For the text-containing cell, return its midpoint in [X, Y] coordinate format. 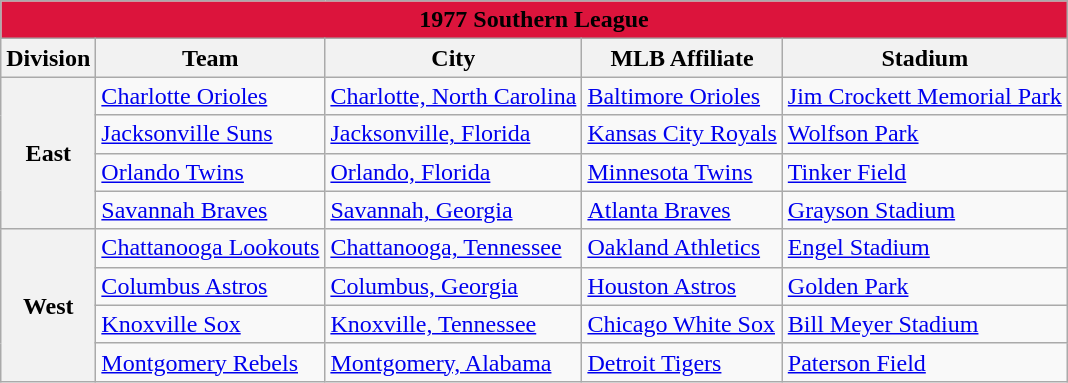
Chattanooga, Tennessee [454, 248]
Kansas City Royals [682, 134]
East [48, 153]
Detroit Tigers [682, 362]
Chattanooga Lookouts [210, 248]
Division [48, 58]
Montgomery Rebels [210, 362]
Wolfson Park [924, 134]
Team [210, 58]
Jacksonville, Florida [454, 134]
Columbus, Georgia [454, 286]
Knoxville, Tennessee [454, 324]
Columbus Astros [210, 286]
MLB Affiliate [682, 58]
Stadium [924, 58]
Engel Stadium [924, 248]
Savannah, Georgia [454, 210]
Minnesota Twins [682, 172]
Bill Meyer Stadium [924, 324]
Chicago White Sox [682, 324]
Atlanta Braves [682, 210]
Tinker Field [924, 172]
Jim Crockett Memorial Park [924, 96]
Charlotte, North Carolina [454, 96]
Jacksonville Suns [210, 134]
Grayson Stadium [924, 210]
1977 Southern League [534, 20]
Oakland Athletics [682, 248]
Charlotte Orioles [210, 96]
Montgomery, Alabama [454, 362]
Baltimore Orioles [682, 96]
Houston Astros [682, 286]
Golden Park [924, 286]
Orlando Twins [210, 172]
Savannah Braves [210, 210]
City [454, 58]
Knoxville Sox [210, 324]
Orlando, Florida [454, 172]
West [48, 305]
Paterson Field [924, 362]
